Search for the cell housing the specified text and yield its (x, y) center coordinate. 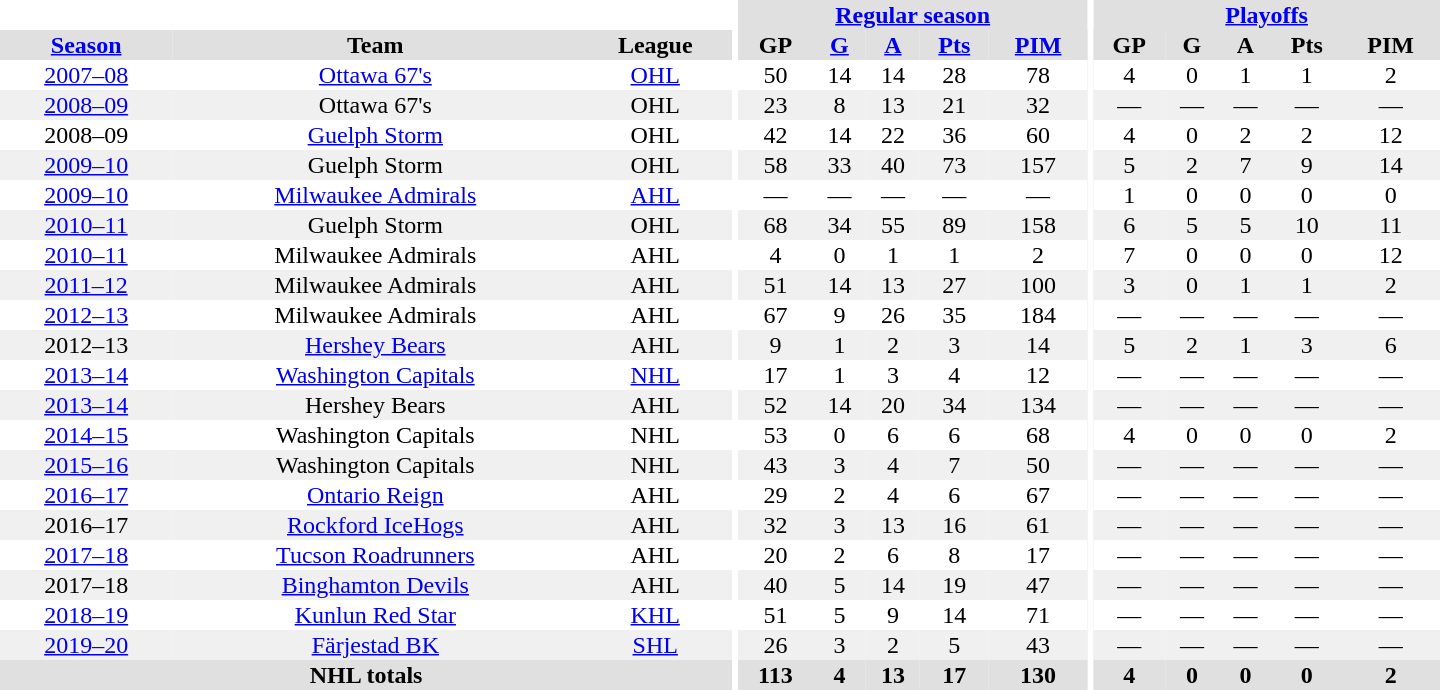
Kunlun Red Star (375, 615)
158 (1038, 225)
36 (954, 135)
2015–16 (86, 465)
Regular season (912, 15)
2014–15 (86, 435)
89 (954, 225)
55 (892, 225)
27 (954, 285)
SHL (655, 645)
2018–19 (86, 615)
134 (1038, 405)
11 (1390, 225)
28 (954, 75)
Ontario Reign (375, 495)
22 (892, 135)
47 (1038, 585)
53 (776, 435)
NHL totals (366, 675)
21 (954, 105)
35 (954, 315)
Rockford IceHogs (375, 525)
42 (776, 135)
33 (840, 165)
19 (954, 585)
113 (776, 675)
130 (1038, 675)
157 (1038, 165)
52 (776, 405)
100 (1038, 285)
Färjestad BK (375, 645)
Tucson Roadrunners (375, 555)
2019–20 (86, 645)
2011–12 (86, 285)
Playoffs (1266, 15)
2007–08 (86, 75)
10 (1306, 225)
61 (1038, 525)
60 (1038, 135)
58 (776, 165)
League (655, 45)
29 (776, 495)
23 (776, 105)
Binghamton Devils (375, 585)
73 (954, 165)
71 (1038, 615)
Season (86, 45)
78 (1038, 75)
16 (954, 525)
KHL (655, 615)
Team (375, 45)
184 (1038, 315)
